For the text-containing cell, return its midpoint in [X, Y] coordinate format. 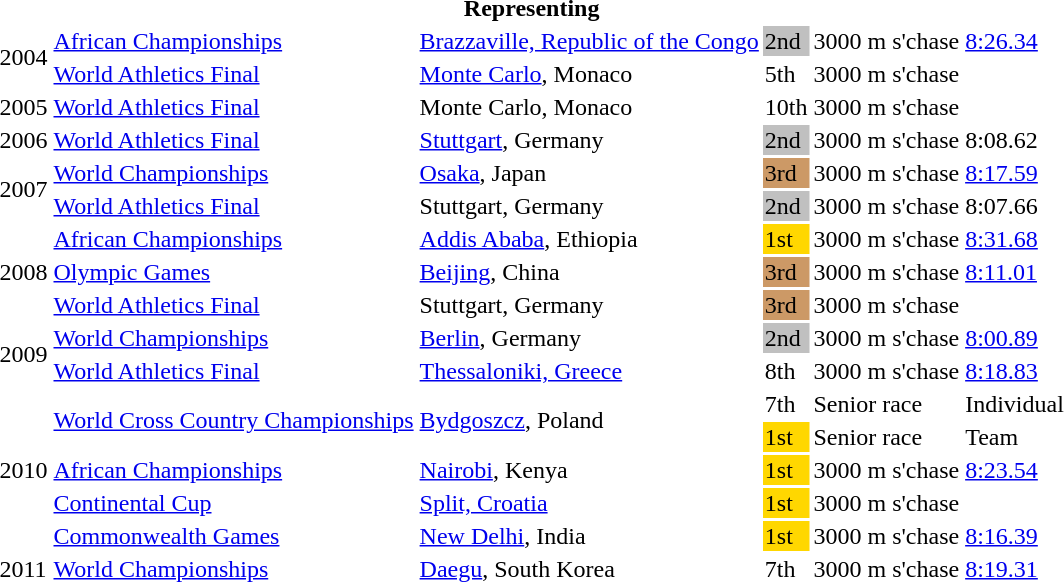
Berlin, Germany [589, 338]
Brazzaville, Republic of the Congo [589, 41]
New Delhi, India [589, 536]
Osaka, Japan [589, 173]
Commonwealth Games [234, 536]
Addis Ababa, Ethiopia [589, 239]
Thessaloniki, Greece [589, 371]
7th [786, 404]
Beijing, China [589, 272]
Nairobi, Kenya [589, 470]
Continental Cup [234, 503]
Olympic Games [234, 272]
Split, Croatia [589, 503]
8th [786, 371]
World Cross Country Championships [234, 420]
5th [786, 74]
10th [786, 107]
Bydgoszcz, Poland [589, 420]
